From the cell containing the given text, extract its center point as (x, y) coordinate. 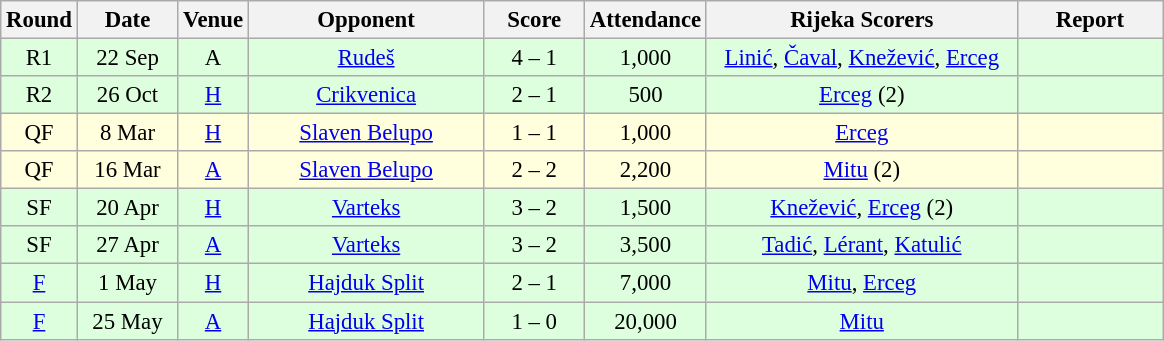
Mitu, Erceg (862, 283)
20 Apr (128, 208)
Linić, Čaval, Knežević, Erceg (862, 58)
Attendance (646, 20)
25 May (128, 321)
R1 (39, 58)
22 Sep (128, 58)
1 – 0 (534, 321)
Rudeš (366, 58)
Rijeka Scorers (862, 20)
27 Apr (128, 245)
3,500 (646, 245)
Knežević, Erceg (2) (862, 208)
Round (39, 20)
Mitu (2) (862, 170)
1,500 (646, 208)
Erceg (2) (862, 95)
20,000 (646, 321)
Date (128, 20)
2,200 (646, 170)
R2 (39, 95)
Venue (214, 20)
Report (1090, 20)
Crikvenica (366, 95)
1 May (128, 283)
1 – 1 (534, 133)
500 (646, 95)
Score (534, 20)
Mitu (862, 321)
26 Oct (128, 95)
Opponent (366, 20)
Tadić, Lérant, Katulić (862, 245)
8 Mar (128, 133)
Erceg (862, 133)
2 – 2 (534, 170)
7,000 (646, 283)
16 Mar (128, 170)
4 – 1 (534, 58)
